Pinpoint the cell where the given text exists, returning its (x, y) midpoint coordinate. 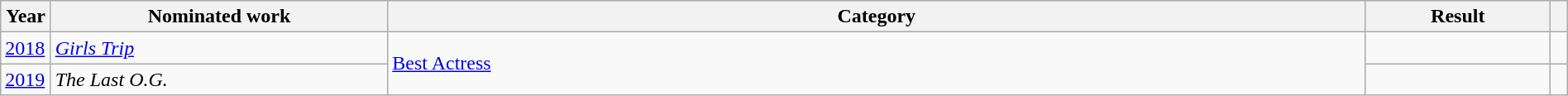
Category (877, 17)
Best Actress (877, 64)
Nominated work (219, 17)
Girls Trip (219, 48)
2018 (26, 48)
Year (26, 17)
2019 (26, 79)
The Last O.G. (219, 79)
Result (1458, 17)
